Identify which cell holds the provided text, then report its [x, y] central coordinate. 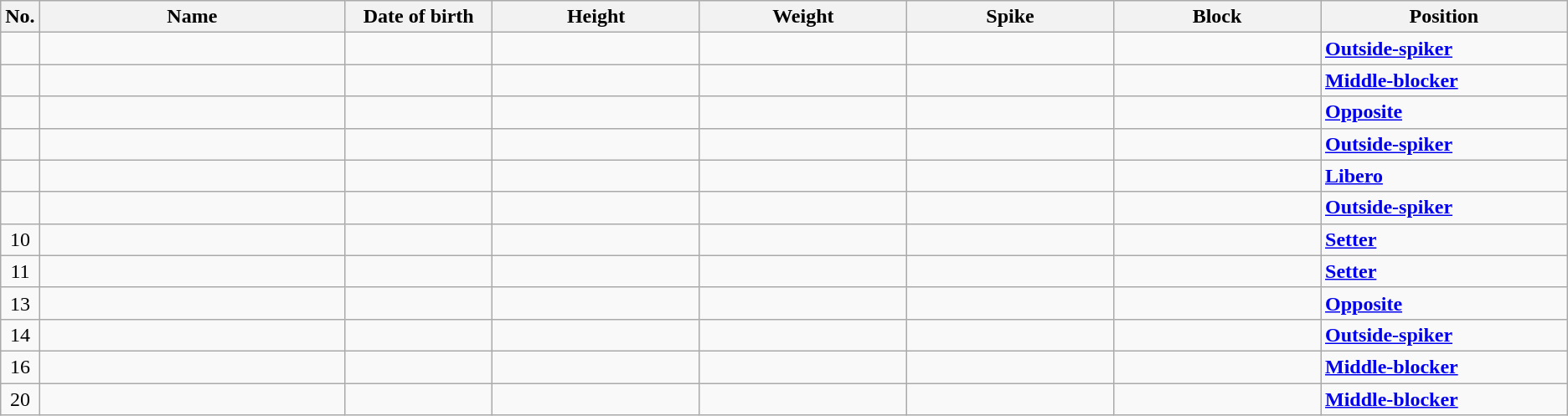
20 [20, 399]
16 [20, 367]
Position [1444, 17]
Height [596, 17]
Name [192, 17]
Block [1216, 17]
Spike [1010, 17]
13 [20, 303]
No. [20, 17]
Date of birth [418, 17]
Libero [1444, 176]
14 [20, 335]
10 [20, 239]
11 [20, 271]
Weight [802, 17]
